Output the (x, y) coordinate of the center of the cell containing the given text.  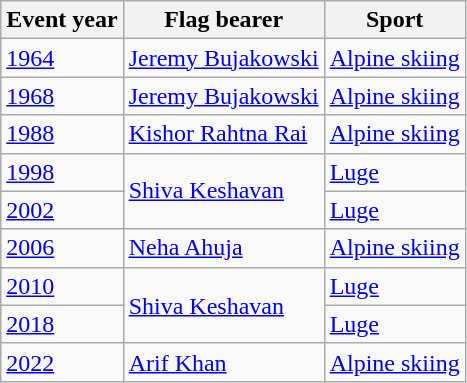
Arif Khan (224, 362)
2018 (62, 324)
Neha Ahuja (224, 248)
1964 (62, 58)
1988 (62, 134)
2006 (62, 248)
2010 (62, 286)
Flag bearer (224, 20)
Sport (394, 20)
2002 (62, 210)
1998 (62, 172)
1968 (62, 96)
Event year (62, 20)
2022 (62, 362)
Kishor Rahtna Rai (224, 134)
